Search for the cell housing the specified text and yield its (x, y) center coordinate. 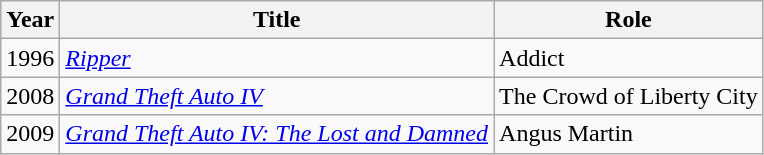
Ripper (277, 58)
Title (277, 20)
Addict (629, 58)
2008 (30, 96)
2009 (30, 134)
Grand Theft Auto IV (277, 96)
Role (629, 20)
1996 (30, 58)
Year (30, 20)
Angus Martin (629, 134)
The Crowd of Liberty City (629, 96)
Grand Theft Auto IV: The Lost and Damned (277, 134)
